Search for the cell housing the specified text and yield its (X, Y) center coordinate. 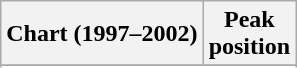
Peakposition (249, 34)
Chart (1997–2002) (102, 34)
